Scan for the cell matching the given text and deliver its [X, Y] coordinate at center. 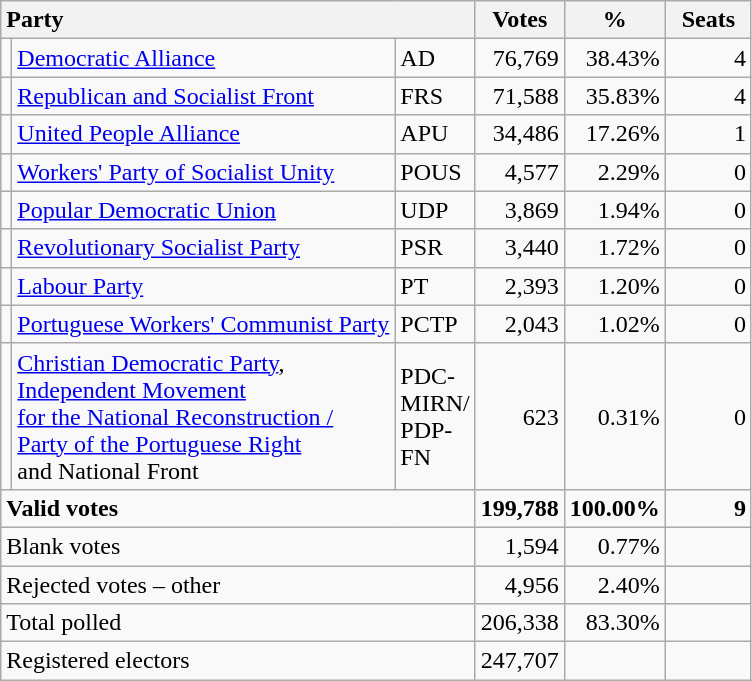
Popular Democratic Union [204, 210]
83.30% [614, 623]
Workers' Party of Socialist Unity [204, 172]
Labour Party [204, 286]
206,338 [520, 623]
76,769 [520, 58]
APU [435, 134]
Total polled [238, 623]
POUS [435, 172]
Valid votes [238, 508]
Democratic Alliance [204, 58]
623 [520, 416]
3,869 [520, 210]
199,788 [520, 508]
Rejected votes – other [238, 585]
UDP [435, 210]
9 [708, 508]
4,956 [520, 585]
AD [435, 58]
Blank votes [238, 546]
100.00% [614, 508]
Republican and Socialist Front [204, 96]
Registered electors [238, 661]
1,594 [520, 546]
34,486 [520, 134]
PCTP [435, 324]
2.29% [614, 172]
PT [435, 286]
1.94% [614, 210]
247,707 [520, 661]
17.26% [614, 134]
3,440 [520, 248]
4,577 [520, 172]
FRS [435, 96]
% [614, 20]
1.72% [614, 248]
1 [708, 134]
2.40% [614, 585]
35.83% [614, 96]
PSR [435, 248]
0.77% [614, 546]
2,043 [520, 324]
Party [238, 20]
2,393 [520, 286]
Votes [520, 20]
Seats [708, 20]
71,588 [520, 96]
1.02% [614, 324]
1.20% [614, 286]
Christian Democratic Party,Independent Movementfor the National Reconstruction /Party of the Portuguese Rightand National Front [204, 416]
38.43% [614, 58]
PDC-MIRN/PDP-FN [435, 416]
United People Alliance [204, 134]
Revolutionary Socialist Party [204, 248]
0.31% [614, 416]
Portuguese Workers' Communist Party [204, 324]
